Scan for the cell matching the given text and deliver its [x, y] coordinate at center. 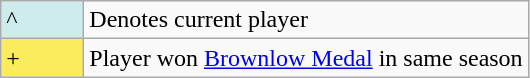
^ [42, 20]
+ [42, 58]
Denotes current player [306, 20]
Player won Brownlow Medal in same season [306, 58]
